Return the [x, y] coordinate for the center point of the cell that contains the specified text.  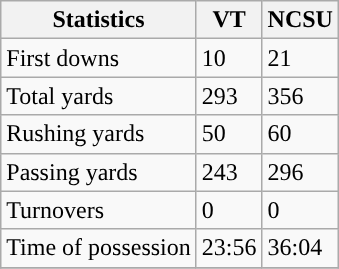
Time of possession [99, 248]
21 [300, 58]
356 [300, 96]
36:04 [300, 248]
First downs [99, 58]
NCSU [300, 20]
296 [300, 172]
60 [300, 134]
Total yards [99, 96]
10 [229, 58]
Turnovers [99, 210]
243 [229, 172]
Rushing yards [99, 134]
50 [229, 134]
293 [229, 96]
Passing yards [99, 172]
Statistics [99, 20]
23:56 [229, 248]
VT [229, 20]
